Capture the cell that displays the provided text and extract its (X, Y) central coordinate. 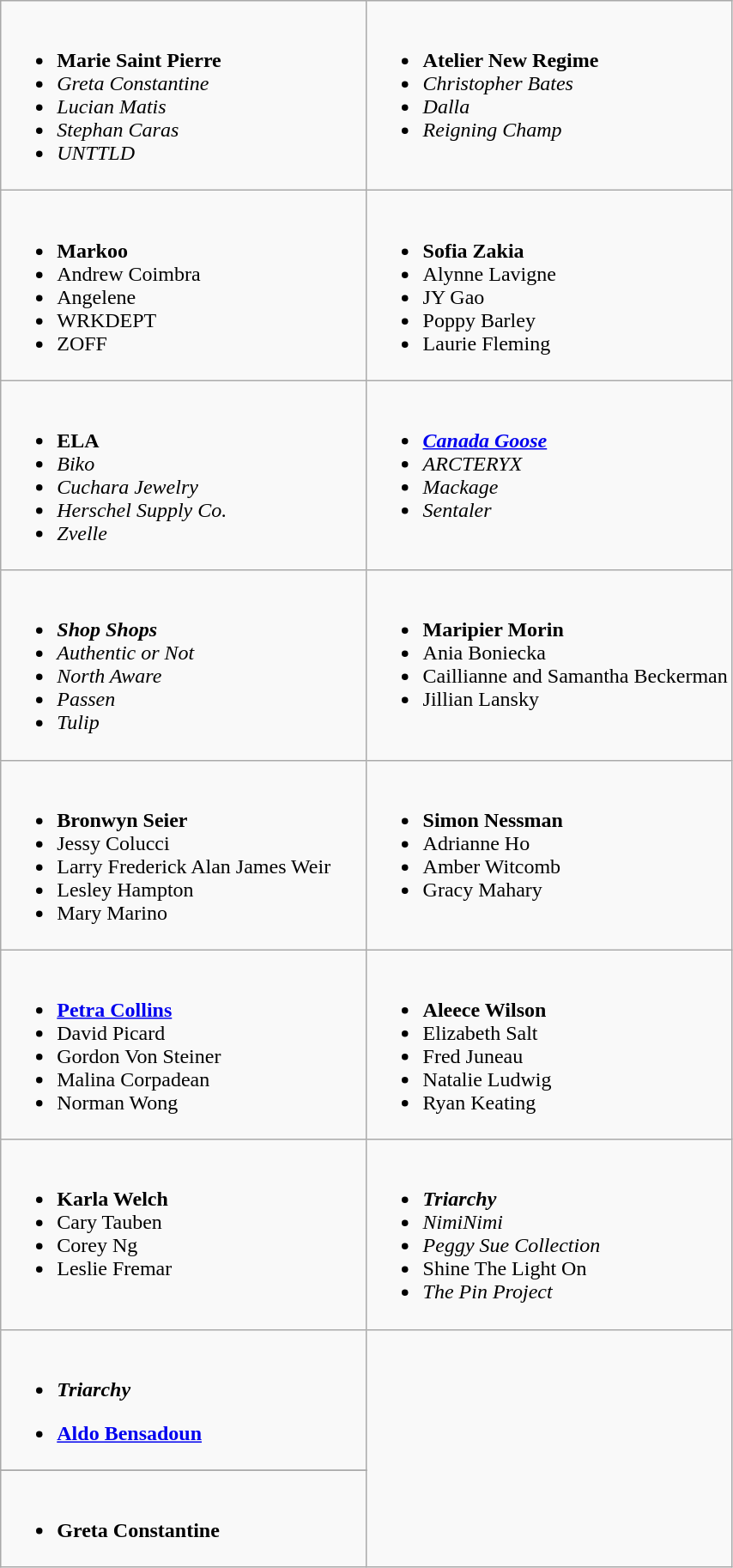
Petra CollinsDavid PicardGordon Von SteinerMalina CorpadeanNorman Wong (184, 1044)
Maripier MorinAnia BonieckaCaillianne and Samantha BeckermanJillian Lansky (549, 665)
Bronwyn SeierJessy ColucciLarry Frederick Alan James WeirLesley HamptonMary Marino (184, 855)
TriarchyNimiNimiPeggy Sue CollectionShine The Light OnThe Pin Project (549, 1235)
Shop ShopsAuthentic or NotNorth AwarePassenTulip (184, 665)
ELABikoCuchara JewelryHerschel Supply Co.Zvelle (184, 476)
Atelier New RegimeChristopher BatesDallaReigning Champ (549, 96)
Sofia ZakiaAlynne LavigneJY GaoPoppy BarleyLaurie Fleming (549, 285)
Greta Constantine (184, 1518)
Simon NessmanAdrianne HoAmber WitcombGracy Mahary (549, 855)
Karla WelchCary TaubenCorey NgLeslie Fremar (184, 1235)
Marie Saint PierreGreta ConstantineLucian MatisStephan CarasUNTTLD (184, 96)
TriarchyAldo Bensadoun (184, 1400)
Canada GooseARCTERYXMackageSentaler (549, 476)
MarkooAndrew CoimbraAngeleneWRKDEPTZOFF (184, 285)
Aleece WilsonElizabeth SaltFred JuneauNatalie LudwigRyan Keating (549, 1044)
